Locate the cell with the specified text and output its (X, Y) center coordinate. 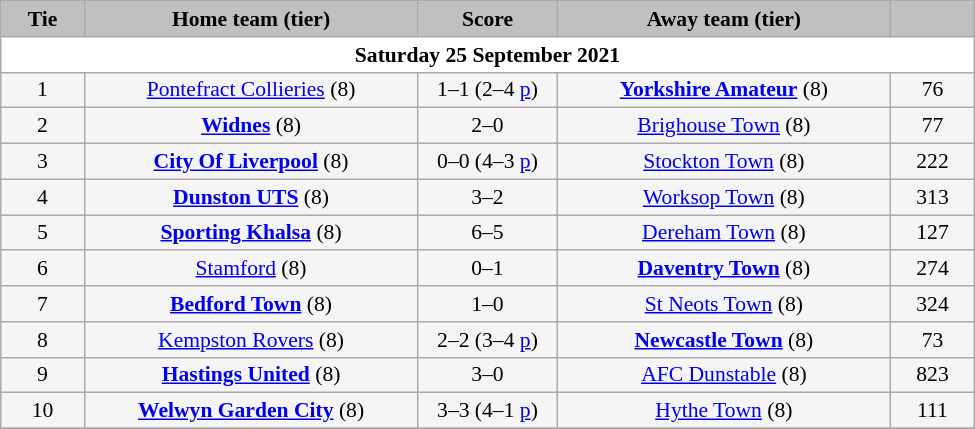
1 (42, 90)
8 (42, 340)
Hastings United (8) (251, 375)
Kempston Rovers (8) (251, 340)
Newcastle Town (8) (724, 340)
Stockton Town (8) (724, 162)
10 (42, 411)
Hythe Town (8) (724, 411)
823 (932, 375)
222 (932, 162)
St Neots Town (8) (724, 304)
Tie (42, 19)
313 (932, 197)
73 (932, 340)
6–5 (488, 233)
3 (42, 162)
Dereham Town (8) (724, 233)
Brighouse Town (8) (724, 126)
Bedford Town (8) (251, 304)
Score (488, 19)
324 (932, 304)
Dunston UTS (8) (251, 197)
Welwyn Garden City (8) (251, 411)
AFC Dunstable (8) (724, 375)
4 (42, 197)
3–3 (4–1 p) (488, 411)
2 (42, 126)
Home team (tier) (251, 19)
Sporting Khalsa (8) (251, 233)
Yorkshire Amateur (8) (724, 90)
Widnes (8) (251, 126)
3–2 (488, 197)
6 (42, 269)
0–0 (4–3 p) (488, 162)
127 (932, 233)
0–1 (488, 269)
Away team (tier) (724, 19)
Worksop Town (8) (724, 197)
City Of Liverpool (8) (251, 162)
77 (932, 126)
5 (42, 233)
Stamford (8) (251, 269)
7 (42, 304)
76 (932, 90)
3–0 (488, 375)
2–2 (3–4 p) (488, 340)
Saturday 25 September 2021 (488, 55)
2–0 (488, 126)
1–0 (488, 304)
Pontefract Collieries (8) (251, 90)
9 (42, 375)
274 (932, 269)
111 (932, 411)
1–1 (2–4 p) (488, 90)
Daventry Town (8) (724, 269)
